Identify which cell holds the provided text, then report its [X, Y] central coordinate. 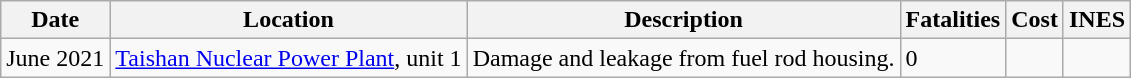
Location [288, 20]
Description [684, 20]
June 2021 [56, 58]
0 [953, 58]
Date [56, 20]
Damage and leakage from fuel rod housing. [684, 58]
INES [1096, 20]
Fatalities [953, 20]
Cost [1035, 20]
Taishan Nuclear Power Plant, unit 1 [288, 58]
